Search for the cell housing the specified text and yield its [X, Y] center coordinate. 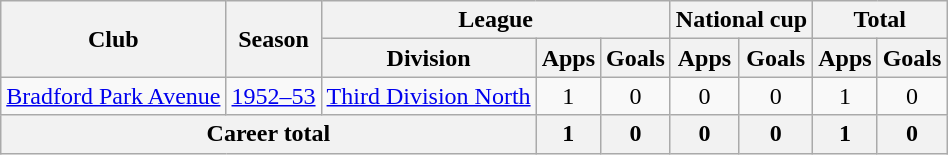
Club [114, 39]
Season [274, 39]
League [496, 20]
Division [428, 58]
Career total [268, 134]
Third Division North [428, 96]
Total [880, 20]
1952–53 [274, 96]
Bradford Park Avenue [114, 96]
National cup [741, 20]
